Determine the [X, Y] coordinate at the center of the cell enclosing the given text.  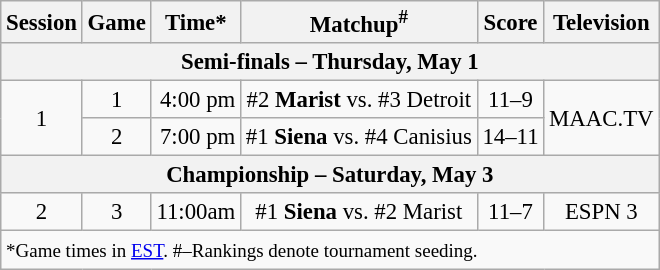
ESPN 3 [602, 213]
Matchup# [360, 22]
7:00 pm [196, 137]
MAAC.TV [602, 118]
#2 Marist vs. #3 Detroit [360, 100]
Game [116, 22]
Championship – Saturday, May 3 [330, 175]
Time* [196, 22]
3 [116, 213]
11:00am [196, 213]
Television [602, 22]
4:00 pm [196, 100]
Semi-finals – Thursday, May 1 [330, 62]
#1 Siena vs. #2 Marist [360, 213]
14–11 [510, 137]
*Game times in EST. #–Rankings denote tournament seeding. [330, 250]
11–7 [510, 213]
Score [510, 22]
11–9 [510, 100]
Session [42, 22]
#1 Siena vs. #4 Canisius [360, 137]
